Detect which cell encompasses the target text, then output its (X, Y) center coordinate. 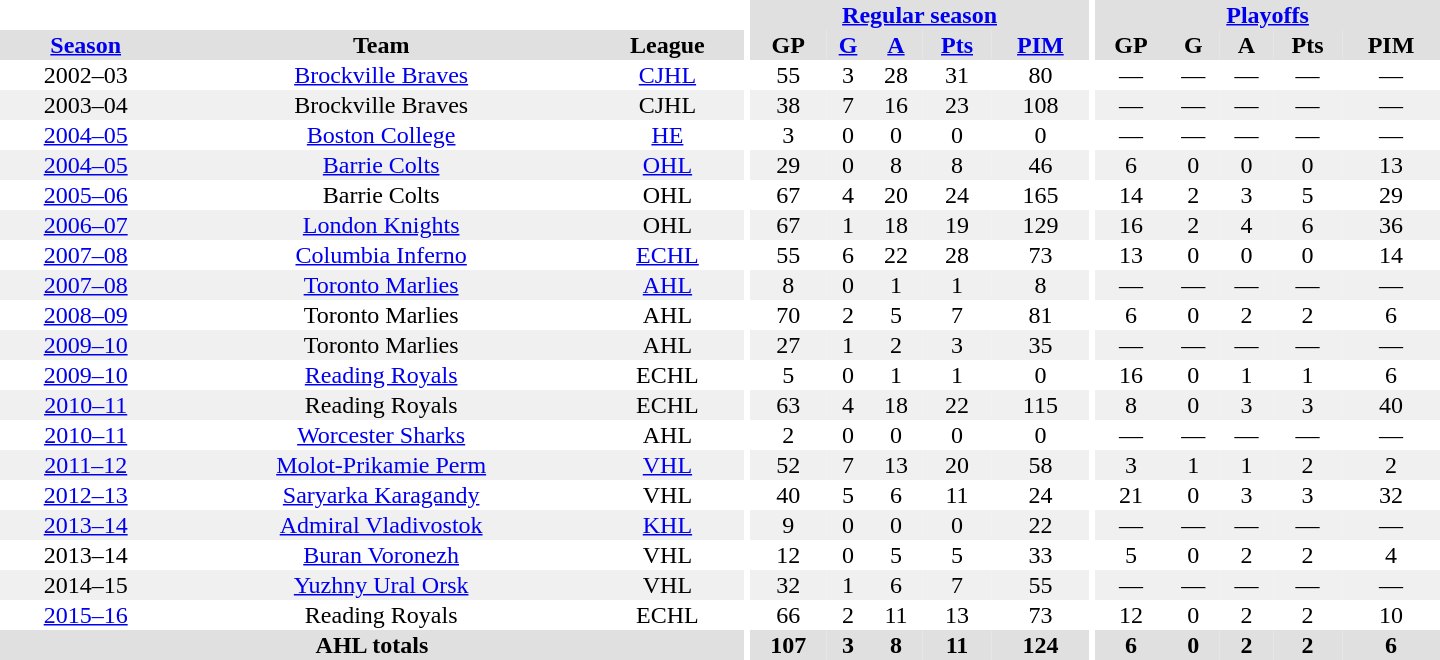
165 (1040, 195)
League (668, 45)
AHL totals (372, 645)
Team (381, 45)
124 (1040, 645)
63 (788, 405)
35 (1040, 345)
Worcester Sharks (381, 435)
70 (788, 315)
9 (788, 525)
2005–06 (86, 195)
129 (1040, 225)
81 (1040, 315)
36 (1391, 225)
Boston College (381, 135)
107 (788, 645)
19 (958, 225)
23 (958, 105)
Regular season (920, 15)
115 (1040, 405)
58 (1040, 465)
HE (668, 135)
27 (788, 345)
52 (788, 465)
Molot-Prikamie Perm (381, 465)
2011–12 (86, 465)
31 (958, 75)
Saryarka Karagandy (381, 495)
London Knights (381, 225)
2015–16 (86, 615)
2002–03 (86, 75)
66 (788, 615)
Admiral Vladivostok (381, 525)
2006–07 (86, 225)
21 (1131, 495)
2008–09 (86, 315)
2003–04 (86, 105)
2014–15 (86, 585)
Yuzhny Ural Orsk (381, 585)
108 (1040, 105)
KHL (668, 525)
80 (1040, 75)
33 (1040, 555)
2012–13 (86, 495)
Columbia Inferno (381, 255)
38 (788, 105)
Buran Voronezh (381, 555)
46 (1040, 165)
Season (86, 45)
10 (1391, 615)
Playoffs (1268, 15)
